Extract the [X, Y] coordinate from the center of the cell holding the provided text.  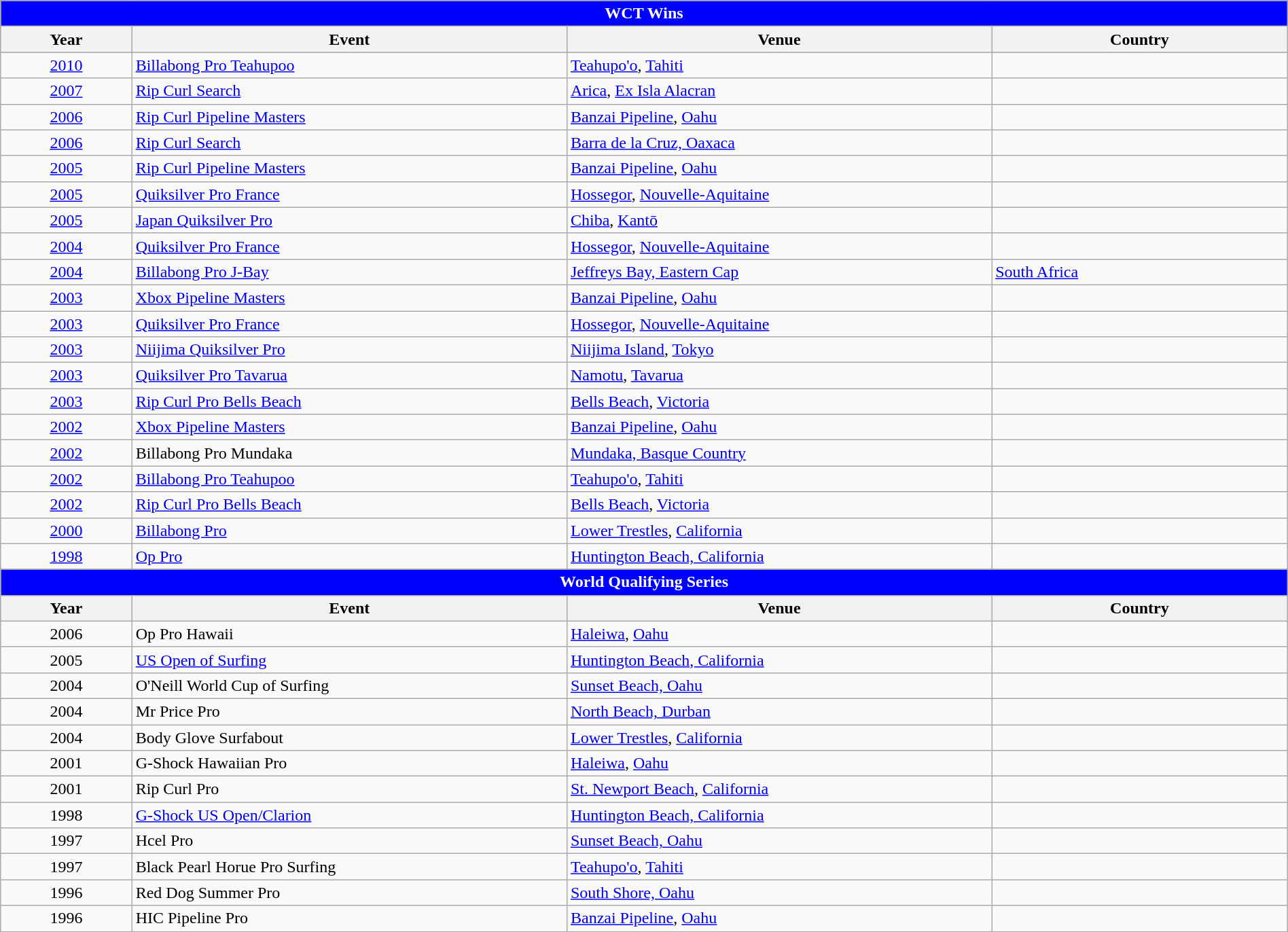
South Shore, Oahu [779, 893]
Niijima Island, Tokyo [779, 350]
Billabong Pro J-Bay [349, 272]
Quiksilver Pro Tavarua [349, 376]
US Open of Surfing [349, 660]
Op Pro [349, 556]
Op Pro Hawaii [349, 634]
Namotu, Tavarua [779, 376]
HIC Pipeline Pro [349, 918]
South Africa [1140, 272]
Barra de la Cruz, Oaxaca [779, 143]
Rip Curl Pro [349, 789]
WCT Wins [644, 14]
Billabong Pro Mundaka [349, 453]
North Beach, Durban [779, 711]
Arica, Ex Isla Alacran [779, 91]
Billabong Pro [349, 531]
Hcel Pro [349, 841]
Mundaka, Basque Country [779, 453]
Japan Quiksilver Pro [349, 220]
2007 [67, 91]
Body Glove Surfabout [349, 737]
G-Shock Hawaiian Pro [349, 764]
2000 [67, 531]
G-Shock US Open/Clarion [349, 815]
O'Neill World Cup of Surfing [349, 685]
St. Newport Beach, California [779, 789]
World Qualifying Series [644, 582]
2010 [67, 65]
Jeffreys Bay, Eastern Cap [779, 272]
Red Dog Summer Pro [349, 893]
Mr Price Pro [349, 711]
Black Pearl Horue Pro Surfing [349, 867]
Chiba, Kantō [779, 220]
Niijima Quiksilver Pro [349, 350]
